Find where the given text appears and provide that cell's center as [X, Y] coordinate. 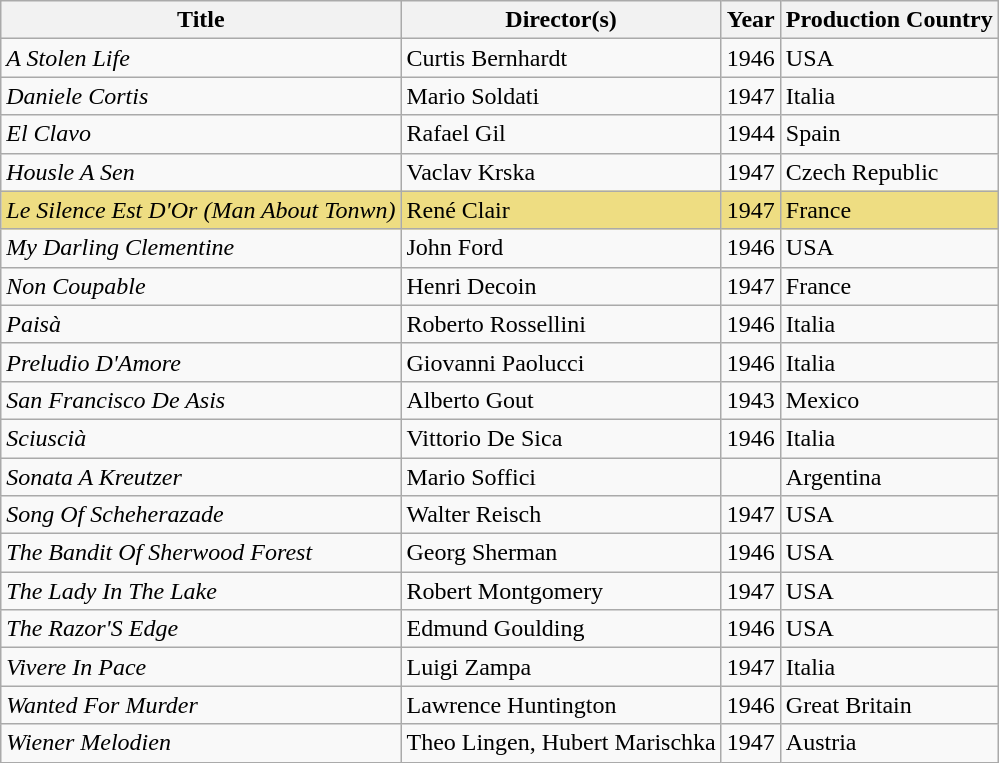
A Stolen Life [201, 58]
Henri Decoin [561, 286]
Sonata A Kreutzer [201, 477]
Wanted For Murder [201, 705]
Mario Soldati [561, 96]
Luigi Zampa [561, 667]
Alberto Gout [561, 400]
Mario Soffici [561, 477]
Vaclav Krska [561, 172]
Spain [889, 134]
Rafael Gil [561, 134]
Edmund Goulding [561, 629]
Daniele Cortis [201, 96]
The Lady In The Lake [201, 591]
Non Coupable [201, 286]
Le Silence Est D'Or (Man About Tonwn) [201, 210]
My Darling Clementine [201, 248]
The Bandit Of Sherwood Forest [201, 553]
Paisà [201, 324]
Giovanni Paolucci [561, 362]
1944 [750, 134]
Song Of Scheherazade [201, 515]
Sciuscià [201, 438]
Austria [889, 743]
Director(s) [561, 20]
1943 [750, 400]
Georg Sherman [561, 553]
Theo Lingen, Hubert Marischka [561, 743]
Vivere In Pace [201, 667]
Preludio D'Amore [201, 362]
Walter Reisch [561, 515]
René Clair [561, 210]
Vittorio De Sica [561, 438]
Year [750, 20]
John Ford [561, 248]
Roberto Rossellini [561, 324]
Great Britain [889, 705]
Housle A Sen [201, 172]
The Razor'S Edge [201, 629]
Wiener Melodien [201, 743]
Title [201, 20]
Czech Republic [889, 172]
Mexico [889, 400]
San Francisco De Asis [201, 400]
El Clavo [201, 134]
Curtis Bernhardt [561, 58]
Robert Montgomery [561, 591]
Production Country [889, 20]
Lawrence Huntington [561, 705]
Argentina [889, 477]
